Find where the given text appears and provide that cell's center as [X, Y] coordinate. 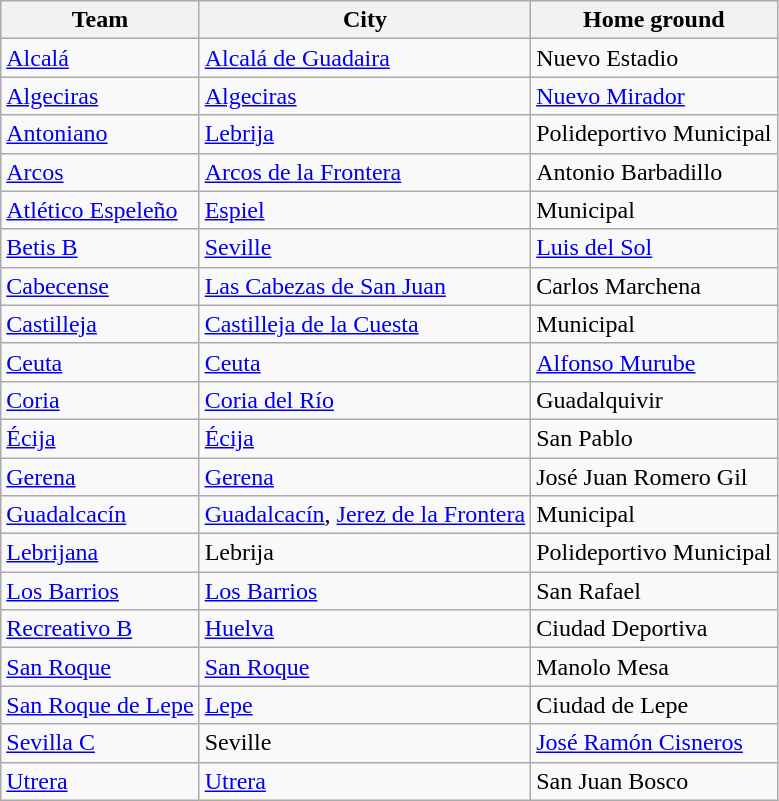
Castilleja [100, 324]
Alfonso Murube [654, 362]
Recreativo B [100, 629]
Ciudad de Lepe [654, 705]
Betis B [100, 248]
Carlos Marchena [654, 286]
Arcos de la Frontera [365, 172]
City [365, 20]
San Rafael [654, 591]
Guadalcacín [100, 515]
San Juan Bosco [654, 781]
Antonio Barbadillo [654, 172]
Home ground [654, 20]
Coria del Río [365, 400]
Sevilla C [100, 743]
Alcalá de Guadaira [365, 58]
Guadalcacín, Jerez de la Frontera [365, 515]
Cabecense [100, 286]
Luis del Sol [654, 248]
Huelva [365, 629]
Arcos [100, 172]
Atlético Espeleño [100, 210]
San Roque de Lepe [100, 705]
Alcalá [100, 58]
Castilleja de la Cuesta [365, 324]
Nuevo Mirador [654, 96]
San Pablo [654, 438]
Nuevo Estadio [654, 58]
Lebrijana [100, 553]
Team [100, 20]
Lepe [365, 705]
Guadalquivir [654, 400]
José Juan Romero Gil [654, 477]
José Ramón Cisneros [654, 743]
Coria [100, 400]
Manolo Mesa [654, 667]
Ciudad Deportiva [654, 629]
Las Cabezas de San Juan [365, 286]
Antoniano [100, 134]
Espiel [365, 210]
